From the cell containing the given text, extract its center point as [X, Y] coordinate. 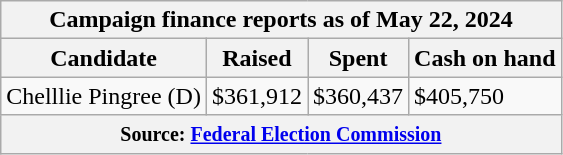
$405,750 [485, 96]
$361,912 [256, 96]
Campaign finance reports as of May 22, 2024 [281, 20]
Cash on hand [485, 58]
$360,437 [358, 96]
Candidate [104, 58]
Source: Federal Election Commission [281, 134]
Raised [256, 58]
Chelllie Pingree (D) [104, 96]
Spent [358, 58]
